Determine the [X, Y] coordinate at the center of the cell enclosing the given text.  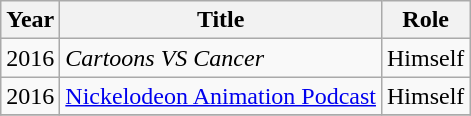
Cartoons VS Cancer [221, 58]
Title [221, 20]
Nickelodeon Animation Podcast [221, 96]
Role [425, 20]
Year [30, 20]
